Determine the [X, Y] coordinate at the center of the cell enclosing the given text.  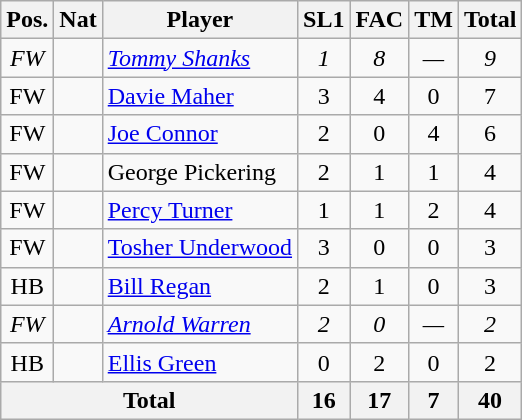
9 [490, 58]
Pos. [28, 20]
40 [490, 400]
17 [380, 400]
Joe Connor [200, 134]
Tommy Shanks [200, 58]
Percy Turner [200, 210]
Nat [78, 20]
8 [380, 58]
6 [490, 134]
Bill Regan [200, 286]
Ellis Green [200, 362]
SL1 [324, 20]
Player [200, 20]
Tosher Underwood [200, 248]
George Pickering [200, 172]
Arnold Warren [200, 324]
TM [434, 20]
Davie Maher [200, 96]
16 [324, 400]
FAC [380, 20]
